Locate the cell with the specified text and output its [X, Y] center coordinate. 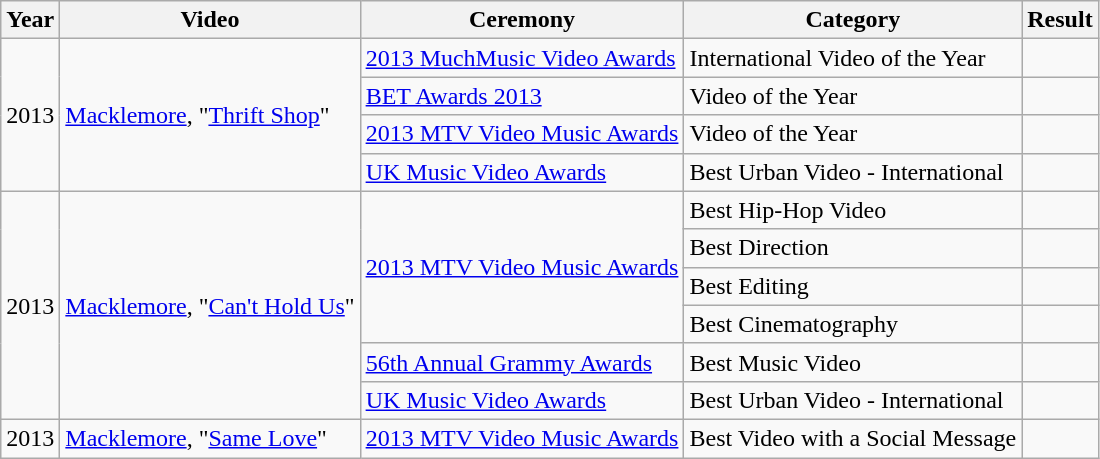
Result [1060, 20]
BET Awards 2013 [522, 96]
Best Direction [853, 248]
56th Annual Grammy Awards [522, 362]
Video [210, 20]
Macklemore, "Same Love" [210, 438]
Category [853, 20]
2013 MuchMusic Video Awards [522, 58]
Year [30, 20]
Best Video with a Social Message [853, 438]
Best Hip-Hop Video [853, 210]
Macklemore, "Can't Hold Us" [210, 305]
Best Editing [853, 286]
Best Cinematography [853, 324]
Macklemore, "Thrift Shop" [210, 115]
Best Music Video [853, 362]
Ceremony [522, 20]
International Video of the Year [853, 58]
